Determine the [X, Y] coordinate at the center of the cell enclosing the given text.  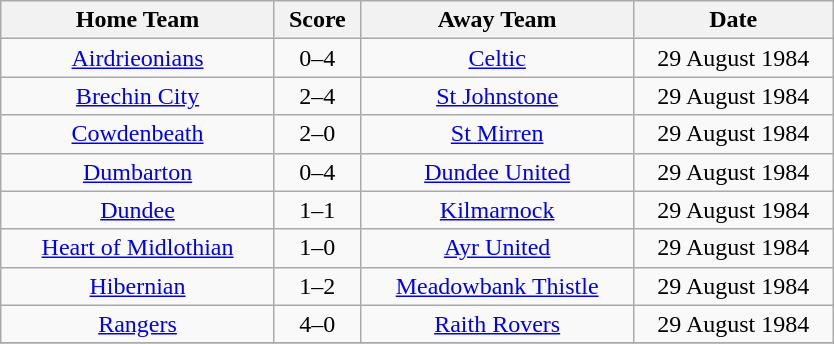
1–0 [317, 248]
Date [734, 20]
St Johnstone [497, 96]
Heart of Midlothian [138, 248]
2–0 [317, 134]
1–1 [317, 210]
Away Team [497, 20]
Home Team [138, 20]
Kilmarnock [497, 210]
Dundee [138, 210]
Ayr United [497, 248]
1–2 [317, 286]
Hibernian [138, 286]
Rangers [138, 324]
St Mirren [497, 134]
Dundee United [497, 172]
Cowdenbeath [138, 134]
Dumbarton [138, 172]
Airdrieonians [138, 58]
Celtic [497, 58]
Meadowbank Thistle [497, 286]
Score [317, 20]
Brechin City [138, 96]
4–0 [317, 324]
Raith Rovers [497, 324]
2–4 [317, 96]
